Identify which cell holds the provided text, then report its (x, y) central coordinate. 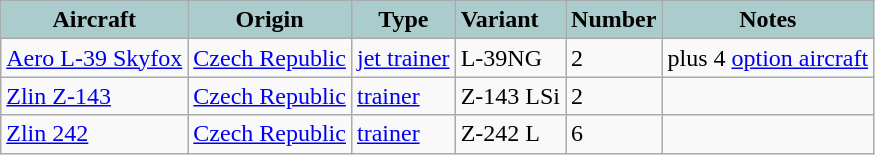
Z-143 LSi (510, 96)
Aero L-39 Skyfox (94, 58)
Zlin 242 (94, 134)
jet trainer (403, 58)
Type (403, 20)
Zlin Z-143 (94, 96)
6 (614, 134)
Notes (768, 20)
Origin (270, 20)
Z-242 L (510, 134)
Aircraft (94, 20)
L-39NG (510, 58)
Variant (510, 20)
Number (614, 20)
plus 4 option aircraft (768, 58)
